Determine the (X, Y) coordinate at the center of the cell enclosing the given text.  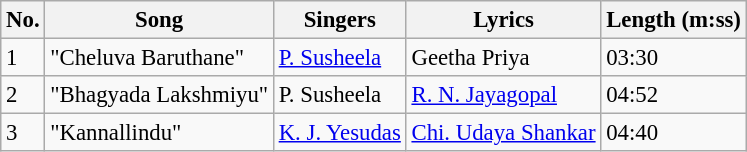
K. J. Yesudas (340, 133)
No. (23, 20)
Lyrics (504, 20)
"Bhagyada Lakshmiyu" (159, 95)
Chi. Udaya Shankar (504, 133)
04:40 (674, 133)
"Kannallindu" (159, 133)
Singers (340, 20)
03:30 (674, 58)
2 (23, 95)
04:52 (674, 95)
1 (23, 58)
R. N. Jayagopal (504, 95)
3 (23, 133)
Geetha Priya (504, 58)
Length (m:ss) (674, 20)
"Cheluva Baruthane" (159, 58)
Song (159, 20)
